Scan for the cell matching the given text and deliver its (X, Y) coordinate at center. 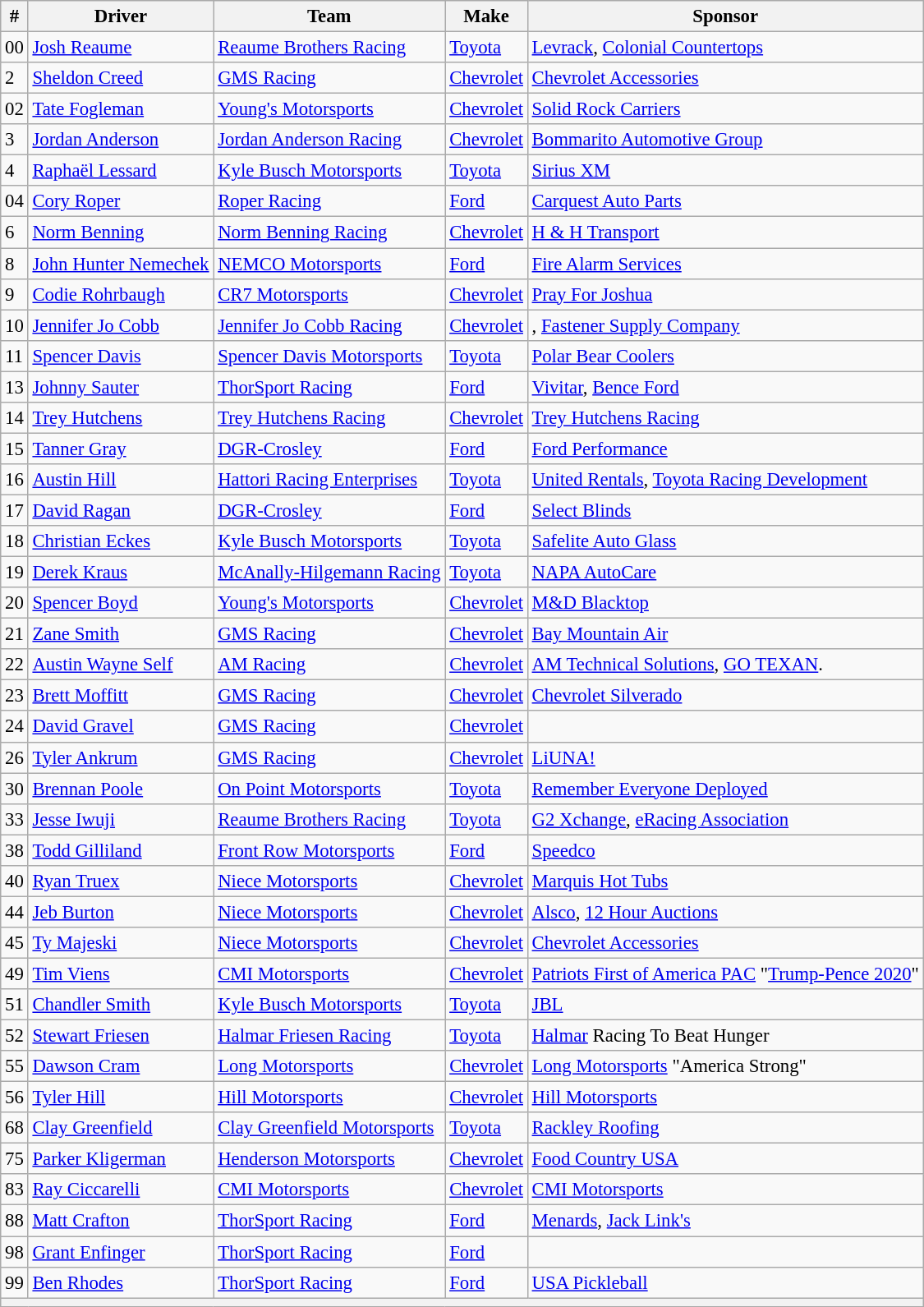
Dawson Cram (121, 1066)
JBL (725, 1005)
44 (15, 912)
Raphaël Lessard (121, 171)
LiUNA! (725, 757)
Austin Wayne Self (121, 665)
19 (15, 573)
AM Racing (329, 665)
23 (15, 696)
Remember Everyone Deployed (725, 789)
Food Country USA (725, 1159)
8 (15, 264)
45 (15, 943)
Make (486, 16)
88 (15, 1221)
20 (15, 603)
Jennifer Jo Cobb (121, 325)
Marquis Hot Tubs (725, 881)
Tanner Gray (121, 449)
26 (15, 757)
Tyler Ankrum (121, 757)
Levrack, Colonial Countertops (725, 48)
CR7 Motorsports (329, 294)
55 (15, 1066)
Ryan Truex (121, 881)
H & H Transport (725, 232)
Jeb Burton (121, 912)
M&D Blacktop (725, 603)
99 (15, 1282)
83 (15, 1190)
Hattori Racing Enterprises (329, 480)
G2 Xchange, eRacing Association (725, 819)
15 (15, 449)
David Ragan (121, 510)
Grant Enfinger (121, 1252)
Austin Hill (121, 480)
Front Row Motorsports (329, 850)
Driver (121, 16)
Vivitar, Bence Ford (725, 387)
NEMCO Motorsports (329, 264)
40 (15, 881)
United Rentals, Toyota Racing Development (725, 480)
51 (15, 1005)
75 (15, 1159)
Jesse Iwuji (121, 819)
Spencer Boyd (121, 603)
Brett Moffitt (121, 696)
Henderson Motorsports (329, 1159)
21 (15, 634)
On Point Motorsports (329, 789)
Sirius XM (725, 171)
Matt Crafton (121, 1221)
9 (15, 294)
Clay Greenfield (121, 1128)
NAPA AutoCare (725, 573)
16 (15, 480)
22 (15, 665)
# (15, 16)
Zane Smith (121, 634)
McAnally-Hilgemann Racing (329, 573)
Christian Eckes (121, 541)
Stewart Friesen (121, 1036)
04 (15, 201)
Fire Alarm Services (725, 264)
Chevrolet Silverado (725, 696)
Pray For Joshua (725, 294)
17 (15, 510)
John Hunter Nemechek (121, 264)
11 (15, 356)
Ford Performance (725, 449)
14 (15, 418)
Norm Benning Racing (329, 232)
18 (15, 541)
3 (15, 140)
Cory Roper (121, 201)
2 (15, 78)
, Fastener Supply Company (725, 325)
52 (15, 1036)
Sheldon Creed (121, 78)
Tyler Hill (121, 1098)
Ray Ciccarelli (121, 1190)
Tate Fogleman (121, 109)
Jennifer Jo Cobb Racing (329, 325)
Bommarito Automotive Group (725, 140)
Patriots First of America PAC "Trump-Pence 2020" (725, 973)
Spencer Davis (121, 356)
Jordan Anderson Racing (329, 140)
Long Motorsports "America Strong" (725, 1066)
Codie Rohrbaugh (121, 294)
Tim Viens (121, 973)
38 (15, 850)
AM Technical Solutions, GO TEXAN. (725, 665)
Long Motorsports (329, 1066)
Carquest Auto Parts (725, 201)
98 (15, 1252)
24 (15, 727)
Rackley Roofing (725, 1128)
02 (15, 109)
10 (15, 325)
Spencer Davis Motorsports (329, 356)
Select Blinds (725, 510)
56 (15, 1098)
Clay Greenfield Motorsports (329, 1128)
Solid Rock Carriers (725, 109)
49 (15, 973)
Josh Reaume (121, 48)
Team (329, 16)
Parker Kligerman (121, 1159)
Polar Bear Coolers (725, 356)
4 (15, 171)
6 (15, 232)
00 (15, 48)
Safelite Auto Glass (725, 541)
Brennan Poole (121, 789)
Roper Racing (329, 201)
Menards, Jack Link's (725, 1221)
Chandler Smith (121, 1005)
Trey Hutchens (121, 418)
USA Pickleball (725, 1282)
Norm Benning (121, 232)
Todd Gilliland (121, 850)
Bay Mountain Air (725, 634)
Ty Majeski (121, 943)
Ben Rhodes (121, 1282)
Jordan Anderson (121, 140)
33 (15, 819)
Speedco (725, 850)
30 (15, 789)
Sponsor (725, 16)
Derek Kraus (121, 573)
Alsco, 12 Hour Auctions (725, 912)
Johnny Sauter (121, 387)
68 (15, 1128)
Halmar Friesen Racing (329, 1036)
13 (15, 387)
David Gravel (121, 727)
Halmar Racing To Beat Hunger (725, 1036)
